Capture the cell that displays the provided text and extract its (X, Y) central coordinate. 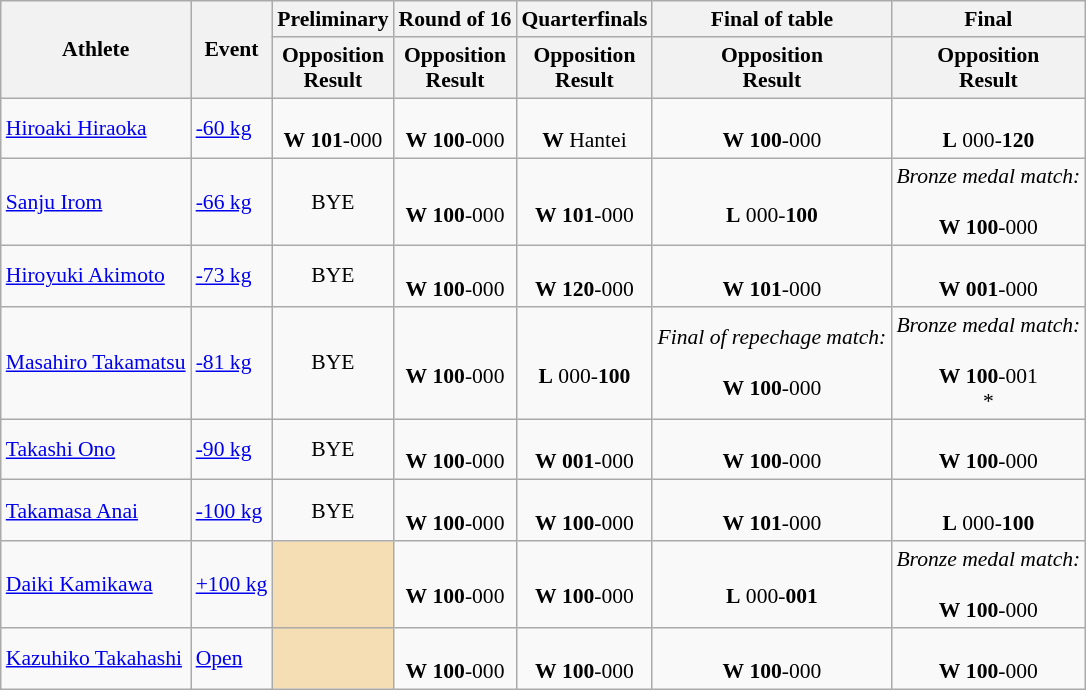
Final (988, 19)
Masahiro Takamatsu (96, 363)
Final of table (772, 19)
-60 kg (232, 128)
Kazuhiko Takahashi (96, 658)
W Hantei (584, 128)
Hiroaki Hiraoka (96, 128)
-90 kg (232, 450)
Event (232, 50)
-100 kg (232, 510)
Round of 16 (456, 19)
-66 kg (232, 202)
Preliminary (332, 19)
W 120-000 (584, 276)
Quarterfinals (584, 19)
L 000-001 (772, 584)
Bronze medal match:W 100-001* (988, 363)
Athlete (96, 50)
Daiki Kamikawa (96, 584)
Sanju Irom (96, 202)
L 000-120 (988, 128)
-81 kg (232, 363)
+100 kg (232, 584)
-73 kg (232, 276)
Hiroyuki Akimoto (96, 276)
Takashi Ono (96, 450)
Open (232, 658)
Final of repechage match:W 100-000 (772, 363)
Takamasa Anai (96, 510)
